Search for the cell housing the specified text and yield its [X, Y] center coordinate. 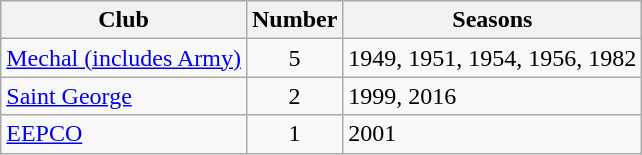
2001 [492, 134]
Saint George [124, 96]
2 [294, 96]
EEPCO [124, 134]
5 [294, 58]
Seasons [492, 20]
Mechal (includes Army) [124, 58]
1999, 2016 [492, 96]
Number [294, 20]
1 [294, 134]
Club [124, 20]
1949, 1951, 1954, 1956, 1982 [492, 58]
